Find where the given text appears and provide that cell's center as (X, Y) coordinate. 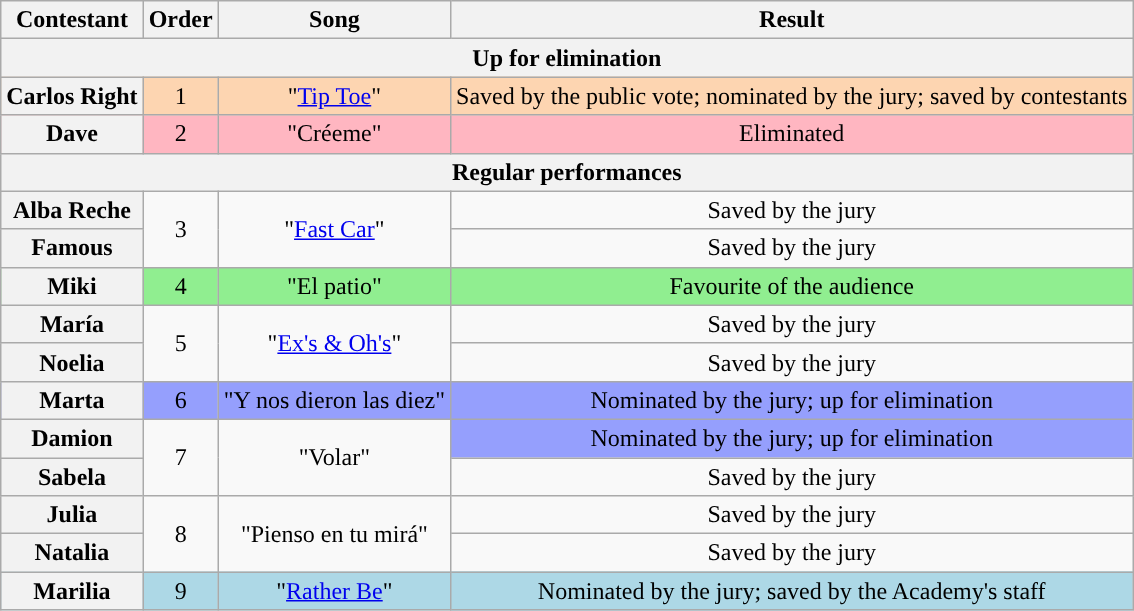
Marilia (72, 591)
Julia (72, 515)
7 (180, 457)
Natalia (72, 553)
Favourite of the audience (792, 286)
"Créeme" (334, 134)
Miki (72, 286)
Order (180, 20)
"Ex's & Oh's" (334, 343)
Song (334, 20)
8 (180, 534)
Nominated by the jury; saved by the Academy's staff (792, 591)
Contestant (72, 20)
Saved by the public vote; nominated by the jury; saved by contestants (792, 96)
"Tip Toe" (334, 96)
2 (180, 134)
Noelia (72, 362)
María (72, 324)
"El patio" (334, 286)
3 (180, 229)
Famous (72, 248)
1 (180, 96)
Eliminated (792, 134)
Marta (72, 400)
"Rather Be" (334, 591)
Alba Reche (72, 210)
5 (180, 343)
Result (792, 20)
Regular performances (567, 172)
Damion (72, 438)
Carlos Right (72, 96)
Dave (72, 134)
"Volar" (334, 457)
Up for elimination (567, 58)
9 (180, 591)
"Pienso en tu mirá" (334, 534)
Sabela (72, 477)
"Y nos dieron las diez" (334, 400)
"Fast Car" (334, 229)
4 (180, 286)
6 (180, 400)
